Search for the cell housing the specified text and yield its (X, Y) center coordinate. 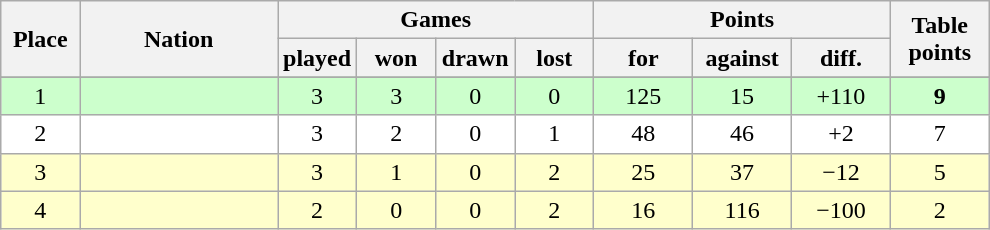
lost (554, 58)
Tablepoints (940, 39)
against (742, 58)
16 (644, 210)
9 (940, 96)
−12 (842, 172)
Points (742, 20)
48 (644, 134)
25 (644, 172)
+110 (842, 96)
Games (436, 20)
15 (742, 96)
diff. (842, 58)
7 (940, 134)
+2 (842, 134)
Place (40, 39)
drawn (476, 58)
37 (742, 172)
4 (40, 210)
−100 (842, 210)
played (318, 58)
Nation (179, 39)
116 (742, 210)
for (644, 58)
46 (742, 134)
won (396, 58)
5 (940, 172)
125 (644, 96)
